Detect which cell encompasses the target text, then output its [X, Y] center coordinate. 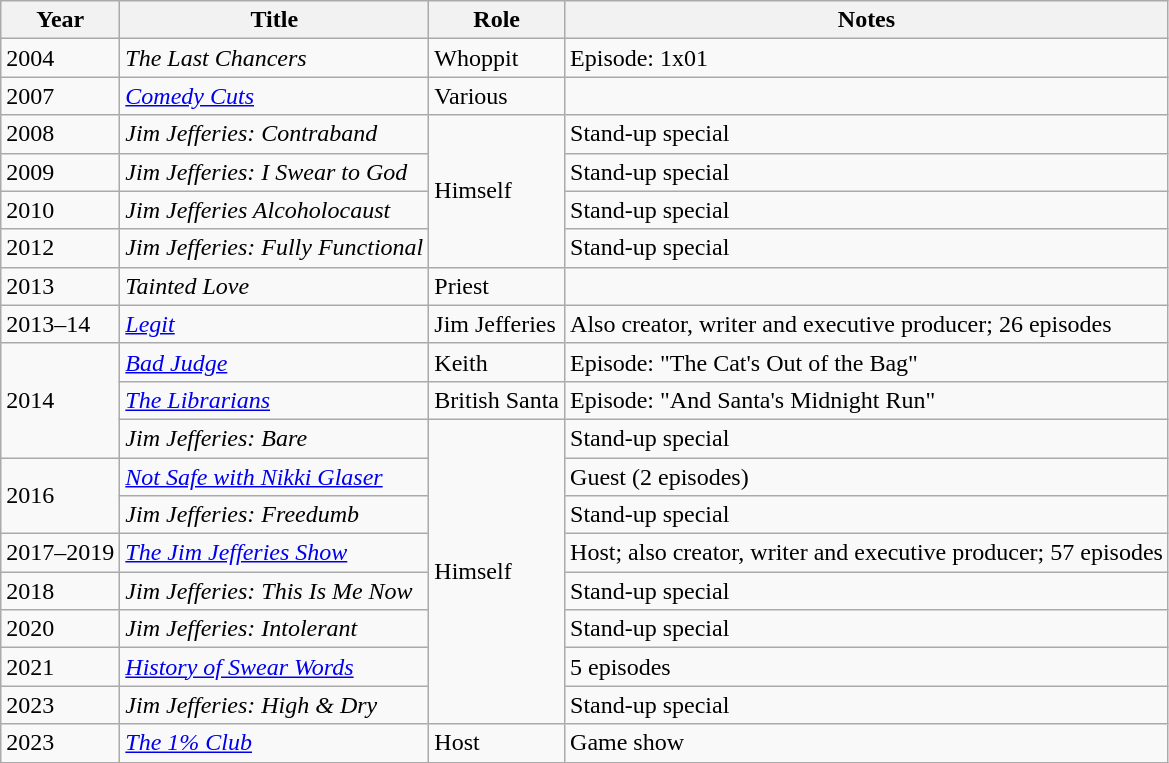
The Librarians [274, 400]
2021 [60, 667]
Jim Jefferies: High & Dry [274, 705]
Keith [497, 362]
Tainted Love [274, 286]
2012 [60, 248]
Jim Jefferies: Intolerant [274, 629]
Episode: "And Santa's Midnight Run" [867, 400]
Jim Jefferies: Freedumb [274, 515]
Also creator, writer and executive producer; 26 episodes [867, 324]
Whoppit [497, 58]
Comedy Cuts [274, 96]
2013–14 [60, 324]
Jim Jefferies: I Swear to God [274, 172]
2020 [60, 629]
British Santa [497, 400]
Host; also creator, writer and executive producer; 57 episodes [867, 553]
Host [497, 743]
Episode: 1x01 [867, 58]
Jim Jefferies: Bare [274, 438]
Bad Judge [274, 362]
2016 [60, 496]
Jim Jefferies: This Is Me Now [274, 591]
2013 [60, 286]
2009 [60, 172]
Not Safe with Nikki Glaser [274, 477]
2014 [60, 400]
Guest (2 episodes) [867, 477]
Jim Jefferies Alcoholocaust [274, 210]
2018 [60, 591]
History of Swear Words [274, 667]
2004 [60, 58]
Jim Jefferies [497, 324]
Notes [867, 20]
Title [274, 20]
Game show [867, 743]
The 1% Club [274, 743]
2008 [60, 134]
The Last Chancers [274, 58]
Year [60, 20]
Role [497, 20]
2017–2019 [60, 553]
The Jim Jefferies Show [274, 553]
5 episodes [867, 667]
2010 [60, 210]
Jim Jefferies: Contraband [274, 134]
Jim Jefferies: Fully Functional [274, 248]
Various [497, 96]
Legit [274, 324]
2007 [60, 96]
Priest [497, 286]
Episode: "The Cat's Out of the Bag" [867, 362]
